Search for the cell housing the specified text and yield its [x, y] center coordinate. 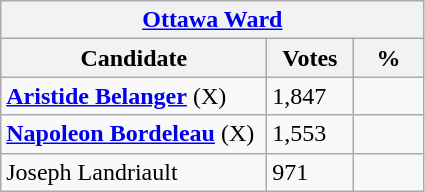
1,847 [310, 96]
Candidate [134, 58]
971 [310, 172]
Ottawa Ward [212, 20]
% [388, 58]
Napoleon Bordeleau (X) [134, 134]
Votes [310, 58]
Joseph Landriault [134, 172]
Aristide Belanger (X) [134, 96]
1,553 [310, 134]
